Return (X, Y) of the center of cell containing provided text 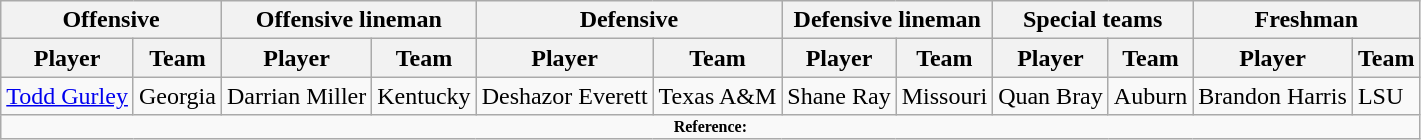
Todd Gurley (68, 96)
Missouri (944, 96)
Defensive (629, 20)
Freshman (1306, 20)
Georgia (177, 96)
Offensive lineman (348, 20)
Deshazor Everett (564, 96)
Texas A&M (718, 96)
Reference: (710, 127)
Defensive lineman (888, 20)
Auburn (1150, 96)
Darrian Miller (296, 96)
Special teams (1093, 20)
Shane Ray (839, 96)
Brandon Harris (1273, 96)
Offensive (112, 20)
Kentucky (424, 96)
Quan Bray (1051, 96)
LSU (1386, 96)
